Identify which cell holds the provided text, then report its (X, Y) central coordinate. 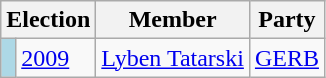
Lyben Tatarski (173, 58)
Party (286, 20)
2009 (56, 58)
Member (173, 20)
GERB (286, 58)
Election (48, 20)
